Locate the cell with the specified text and output its [x, y] center coordinate. 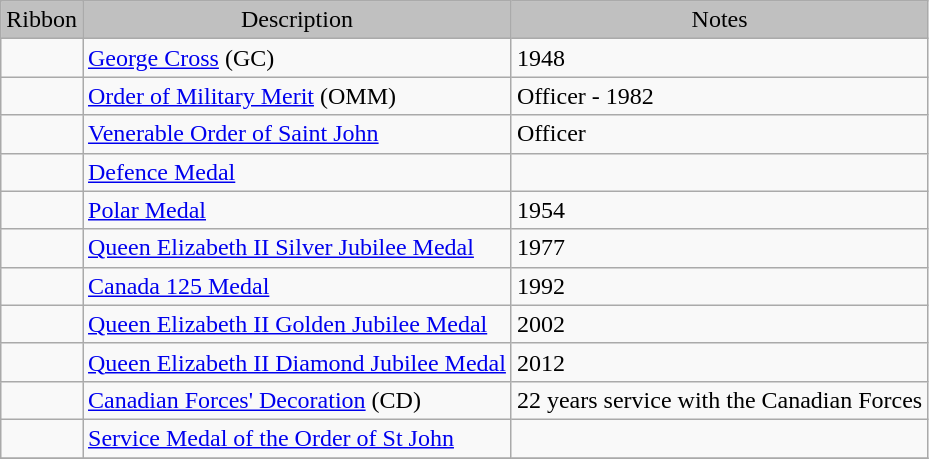
Description [296, 20]
Order of Military Merit (OMM) [296, 96]
1954 [719, 210]
George Cross (GC) [296, 58]
Notes [719, 20]
1948 [719, 58]
Service Medal of the Order of St John [296, 438]
Ribbon [42, 20]
Venerable Order of Saint John [296, 134]
Queen Elizabeth II Diamond Jubilee Medal [296, 362]
2002 [719, 324]
Canadian Forces' Decoration (CD) [296, 400]
Defence Medal [296, 172]
Queen Elizabeth II Silver Jubilee Medal [296, 248]
Polar Medal [296, 210]
1977 [719, 248]
1992 [719, 286]
2012 [719, 362]
Officer [719, 134]
Queen Elizabeth II Golden Jubilee Medal [296, 324]
Officer - 1982 [719, 96]
22 years service with the Canadian Forces [719, 400]
Canada 125 Medal [296, 286]
